Return [X, Y] of the center of cell containing provided text 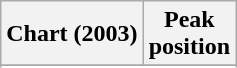
Chart (2003) [72, 34]
Peakposition [189, 34]
